Identify which cell holds the provided text, then report its (x, y) central coordinate. 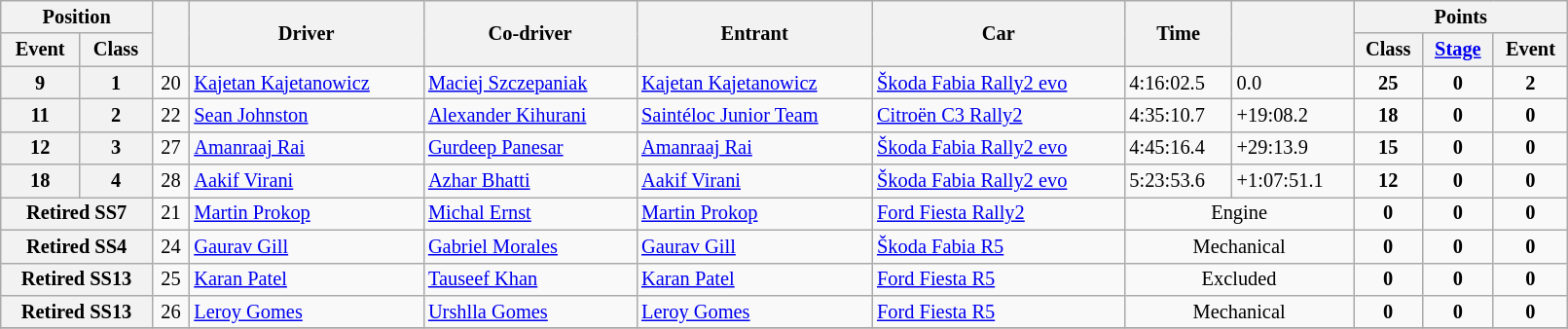
Driver (306, 33)
20 (170, 83)
Car (999, 33)
21 (170, 213)
Michal Ernst (529, 213)
Alexander Kihurani (529, 115)
9 (41, 83)
0.0 (1293, 83)
Entrant (754, 33)
1 (117, 83)
Time (1178, 33)
Gabriel Morales (529, 246)
Maciej Szczepaniak (529, 83)
Position (77, 17)
Urshlla Gomes (529, 311)
24 (170, 246)
27 (170, 148)
Engine (1238, 213)
Azhar Bhatti (529, 181)
Saintéloc Junior Team (754, 115)
Sean Johnston (306, 115)
Points (1461, 17)
4:16:02.5 (1178, 83)
15 (1388, 148)
Škoda Fabia R5 (999, 246)
+1:07:51.1 (1293, 181)
3 (117, 148)
Gurdeep Panesar (529, 148)
+29:13.9 (1293, 148)
Citroën C3 Rally2 (999, 115)
22 (170, 115)
Tauseef Khan (529, 279)
Co-driver (529, 33)
11 (41, 115)
+19:08.2 (1293, 115)
28 (170, 181)
5:23:53.6 (1178, 181)
Ford Fiesta Rally2 (999, 213)
Excluded (1238, 279)
Stage (1458, 50)
4:35:10.7 (1178, 115)
4 (117, 181)
4:45:16.4 (1178, 148)
26 (170, 311)
Retired SS4 (77, 246)
Retired SS7 (77, 213)
